Identify which cell holds the provided text, then report its [x, y] central coordinate. 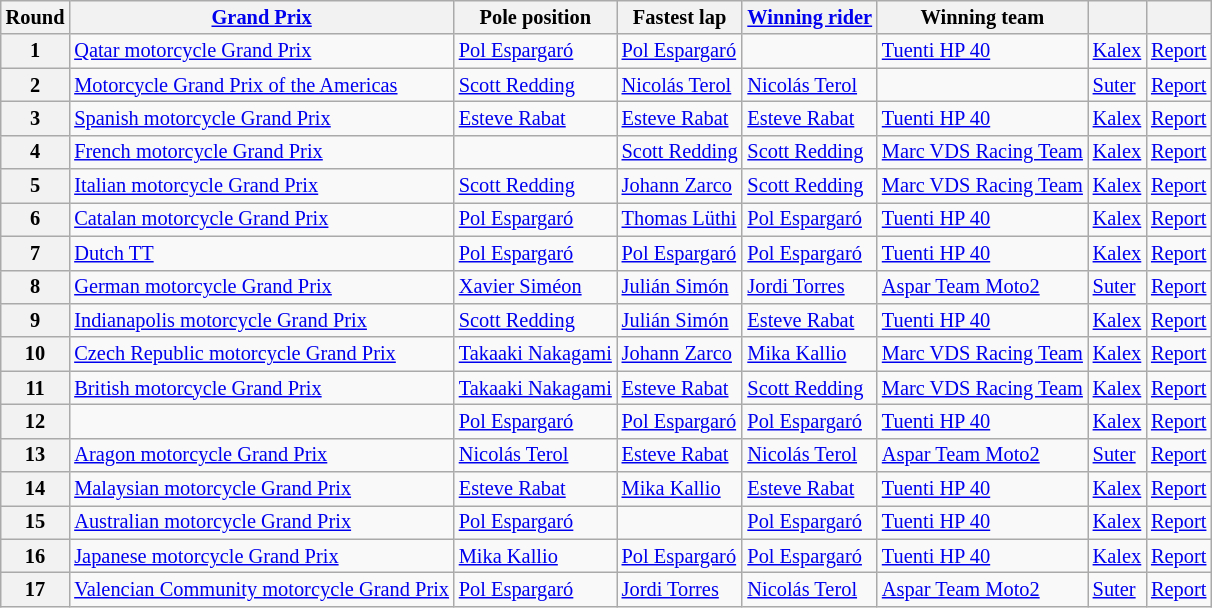
10 [36, 354]
3 [36, 118]
Indianapolis motorcycle Grand Prix [262, 320]
Fastest lap [680, 17]
Catalan motorcycle Grand Prix [262, 219]
Pole position [536, 17]
Motorcycle Grand Prix of the Americas [262, 85]
4 [36, 152]
Italian motorcycle Grand Prix [262, 186]
8 [36, 287]
Winning team [982, 17]
French motorcycle Grand Prix [262, 152]
6 [36, 219]
Winning rider [809, 17]
Qatar motorcycle Grand Prix [262, 51]
2 [36, 85]
1 [36, 51]
Grand Prix [262, 17]
14 [36, 489]
Australian motorcycle Grand Prix [262, 522]
Czech Republic motorcycle Grand Prix [262, 354]
Dutch TT [262, 253]
British motorcycle Grand Prix [262, 388]
7 [36, 253]
Aragon motorcycle Grand Prix [262, 455]
Valencian Community motorcycle Grand Prix [262, 589]
Xavier Siméon [536, 287]
11 [36, 388]
13 [36, 455]
16 [36, 556]
15 [36, 522]
Malaysian motorcycle Grand Prix [262, 489]
9 [36, 320]
17 [36, 589]
12 [36, 421]
German motorcycle Grand Prix [262, 287]
Japanese motorcycle Grand Prix [262, 556]
Thomas Lüthi [680, 219]
Round [36, 17]
Spanish motorcycle Grand Prix [262, 118]
5 [36, 186]
